From the cell containing the given text, extract its center point as [X, Y] coordinate. 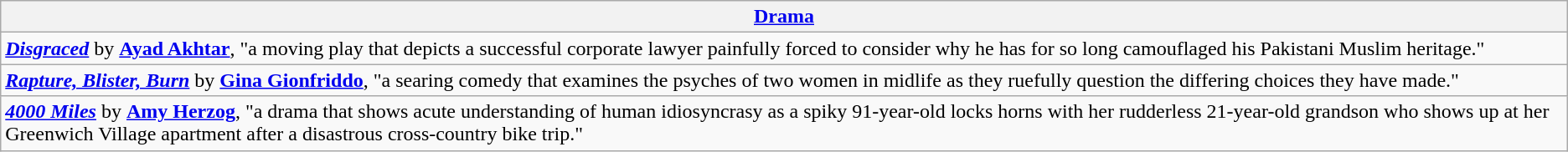
Drama [784, 17]
